Search for the cell housing the specified text and yield its [x, y] center coordinate. 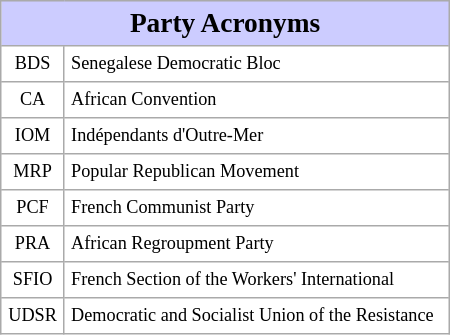
African Convention [256, 99]
CA [33, 99]
MRP [33, 171]
BDS [33, 63]
PCF [33, 207]
African Regroupment Party [256, 243]
SFIO [33, 279]
Democratic and Socialist Union of the Resistance [256, 315]
Party Acronyms [225, 22]
French Section of the Workers' International [256, 279]
IOM [33, 135]
UDSR [33, 315]
Senegalese Democratic Bloc [256, 63]
Popular Republican Movement [256, 171]
Indépendants d'Outre-Mer [256, 135]
PRA [33, 243]
French Communist Party [256, 207]
